Return (X, Y) of the center of cell containing provided text 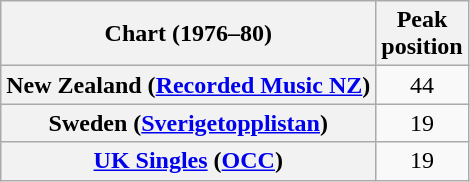
UK Singles (OCC) (188, 161)
44 (422, 85)
Peakposition (422, 34)
New Zealand (Recorded Music NZ) (188, 85)
Chart (1976–80) (188, 34)
Sweden (Sverigetopplistan) (188, 123)
